Scan for the cell matching the given text and deliver its [X, Y] coordinate at center. 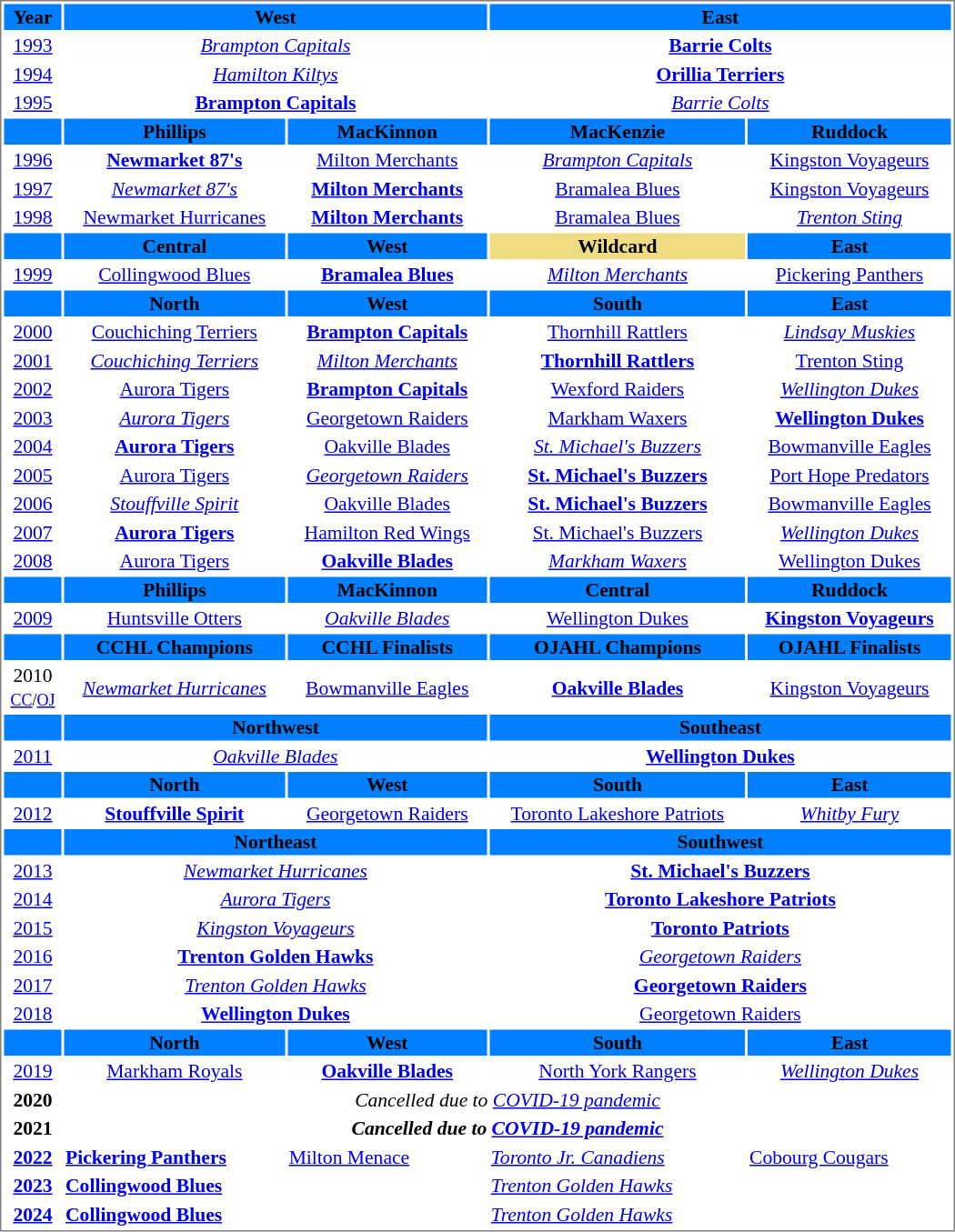
Toronto Patriots [720, 927]
1995 [33, 103]
CCHL Champions [175, 647]
2010CC/OJ [33, 687]
2014 [33, 899]
2007 [33, 533]
1993 [33, 45]
Year [33, 16]
2024 [33, 1215]
2023 [33, 1186]
2002 [33, 389]
2009 [33, 618]
Markham Royals [175, 1071]
Hamilton Red Wings [387, 533]
Toronto Jr. Canadiens [617, 1157]
2019 [33, 1071]
2005 [33, 475]
Southeast [720, 727]
North York Rangers [617, 1071]
1998 [33, 217]
Milton Menace [387, 1157]
Whitby Fury [849, 813]
2012 [33, 813]
Cobourg Cougars [849, 1157]
1994 [33, 75]
1997 [33, 189]
Lindsay Muskies [849, 332]
CCHL Finalists [387, 647]
Hamilton Kiltys [275, 75]
2021 [33, 1128]
MacKenzie [617, 131]
2015 [33, 927]
Northwest [275, 727]
1996 [33, 160]
Wexford Raiders [617, 389]
2003 [33, 418]
2018 [33, 1014]
OJAHL Champions [617, 647]
2008 [33, 561]
2000 [33, 332]
2011 [33, 756]
OJAHL Finalists [849, 647]
2020 [33, 1100]
2016 [33, 957]
Southwest [720, 842]
1999 [33, 275]
2017 [33, 986]
2001 [33, 360]
Orillia Terriers [720, 75]
2006 [33, 504]
Wildcard [617, 245]
Port Hope Predators [849, 475]
2013 [33, 871]
Huntsville Otters [175, 618]
Northeast [275, 842]
2022 [33, 1157]
2004 [33, 446]
